From the cell containing the given text, extract its center point as (X, Y) coordinate. 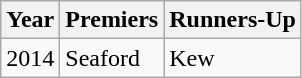
Premiers (112, 20)
Runners-Up (233, 20)
Kew (233, 58)
Year (30, 20)
Seaford (112, 58)
2014 (30, 58)
